From the cell containing the given text, extract its center point as (x, y) coordinate. 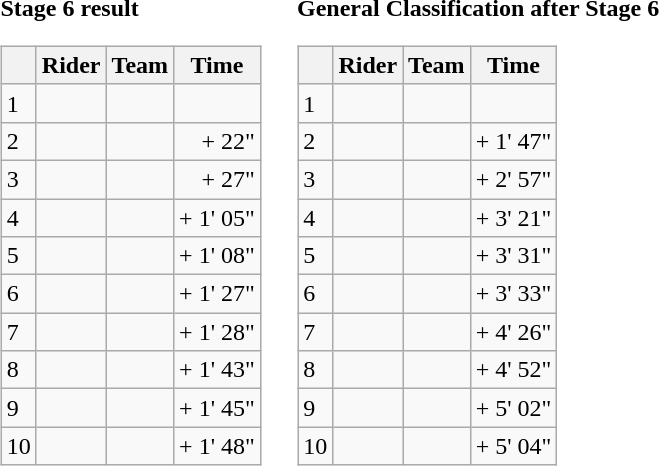
+ 4' 52" (514, 370)
+ 5' 02" (514, 408)
+ 1' 08" (218, 256)
+ 1' 05" (218, 217)
+ 27" (218, 179)
+ 3' 33" (514, 294)
+ 3' 21" (514, 217)
+ 1' 28" (218, 332)
+ 1' 47" (514, 141)
+ 1' 43" (218, 370)
+ 22" (218, 141)
+ 1' 45" (218, 408)
+ 5' 04" (514, 446)
+ 3' 31" (514, 256)
+ 2' 57" (514, 179)
+ 4' 26" (514, 332)
+ 1' 48" (218, 446)
+ 1' 27" (218, 294)
